Output the [x, y] coordinate of the center of the cell containing the given text.  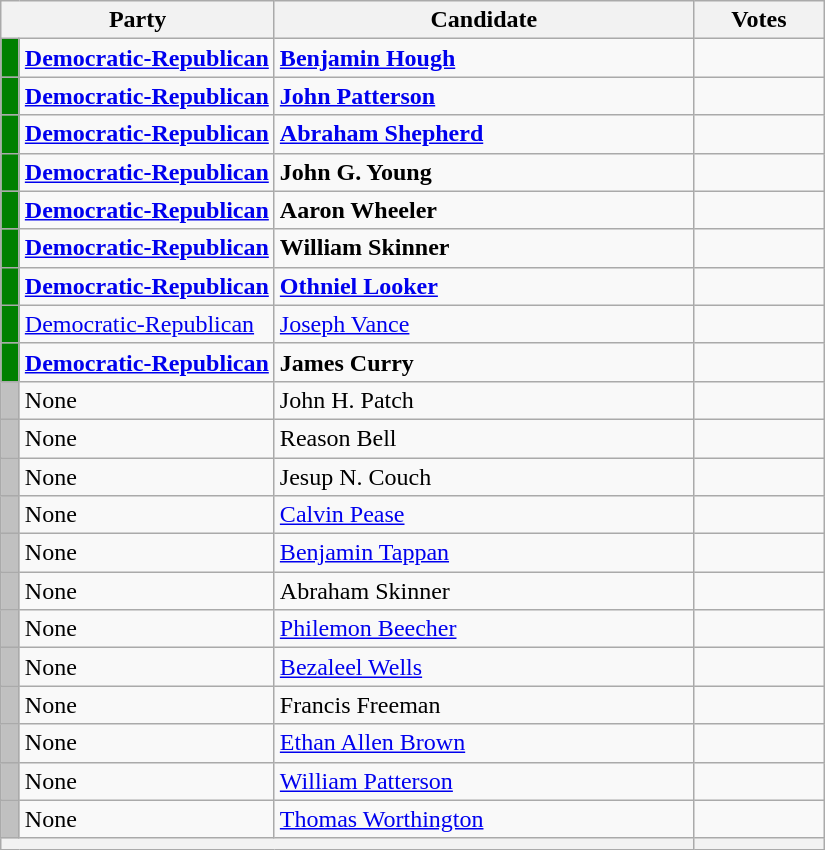
Francis Freeman [484, 705]
John G. Young [484, 172]
Votes [758, 20]
Jesup N. Couch [484, 477]
Joseph Vance [484, 324]
Aaron Wheeler [484, 210]
Reason Bell [484, 438]
James Curry [484, 362]
Party [138, 20]
Candidate [484, 20]
Abraham Skinner [484, 591]
John Patterson [484, 96]
William Skinner [484, 248]
Ethan Allen Brown [484, 743]
William Patterson [484, 781]
Bezaleel Wells [484, 667]
Thomas Worthington [484, 819]
Philemon Beecher [484, 629]
Abraham Shepherd [484, 134]
Othniel Looker [484, 286]
John H. Patch [484, 400]
Benjamin Hough [484, 58]
Calvin Pease [484, 515]
Benjamin Tappan [484, 553]
